Return [X, Y] of the center of cell containing provided text 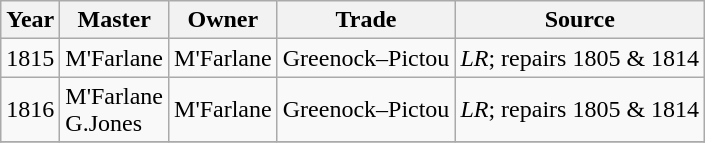
Master [114, 20]
M'FarlaneG.Jones [114, 110]
Year [30, 20]
Source [580, 20]
1815 [30, 58]
Trade [366, 20]
Owner [224, 20]
1816 [30, 110]
